Search for the cell housing the specified text and yield its [X, Y] center coordinate. 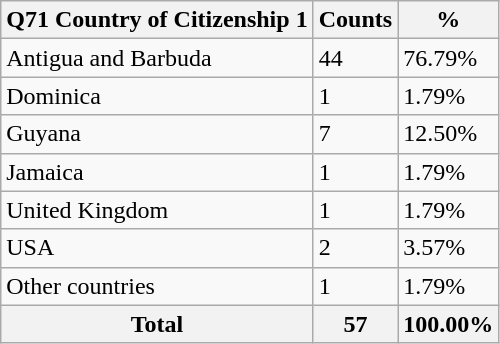
57 [355, 324]
12.50% [448, 134]
2 [355, 248]
% [448, 20]
Guyana [157, 134]
Total [157, 324]
Antigua and Barbuda [157, 58]
3.57% [448, 248]
Counts [355, 20]
76.79% [448, 58]
100.00% [448, 324]
44 [355, 58]
United Kingdom [157, 210]
Q71 Country of Citizenship 1 [157, 20]
Jamaica [157, 172]
USA [157, 248]
Dominica [157, 96]
Other countries [157, 286]
7 [355, 134]
